Scan for the cell matching the given text and deliver its [x, y] coordinate at center. 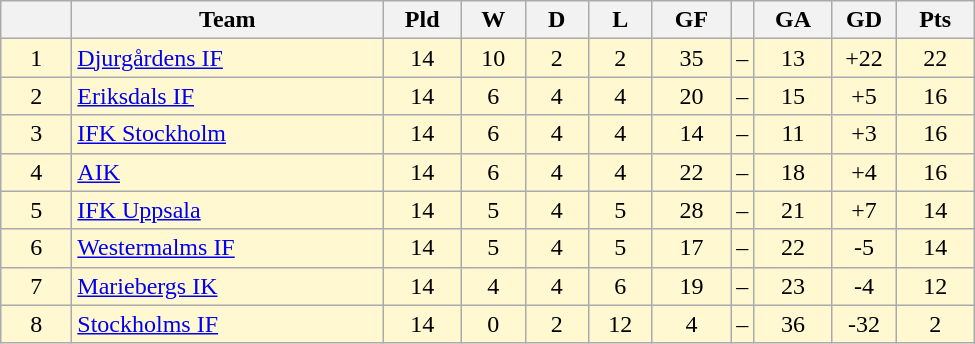
-32 [864, 324]
0 [493, 324]
7 [36, 286]
3 [36, 134]
13 [794, 58]
IFK Uppsala [228, 210]
GF [692, 20]
8 [36, 324]
Eriksdals IF [228, 96]
17 [692, 248]
Djurgårdens IF [228, 58]
GA [794, 20]
20 [692, 96]
-4 [864, 286]
28 [692, 210]
+3 [864, 134]
11 [794, 134]
L [621, 20]
10 [493, 58]
+7 [864, 210]
W [493, 20]
Team [228, 20]
+22 [864, 58]
Westermalms IF [228, 248]
35 [692, 58]
19 [692, 286]
-5 [864, 248]
21 [794, 210]
Pts [936, 20]
D [557, 20]
IFK Stockholm [228, 134]
Pld [422, 20]
Mariebergs IK [228, 286]
18 [794, 172]
+4 [864, 172]
GD [864, 20]
15 [794, 96]
Stockholms IF [228, 324]
1 [36, 58]
AIK [228, 172]
+5 [864, 96]
23 [794, 286]
36 [794, 324]
